Determine the [x, y] coordinate at the center of the cell enclosing the given text.  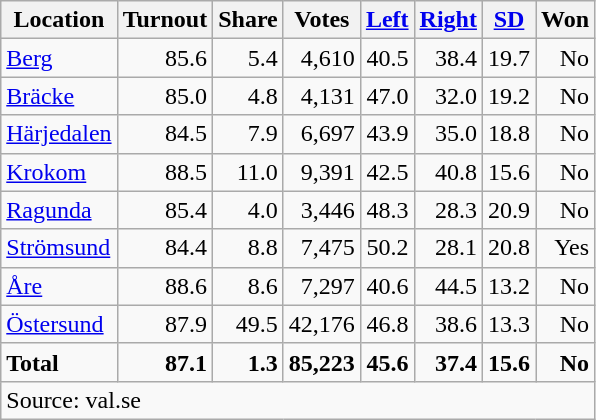
84.4 [165, 248]
13.2 [508, 286]
Yes [566, 248]
Strömsund [59, 248]
40.8 [448, 172]
18.8 [508, 134]
85,223 [322, 362]
50.2 [387, 248]
40.5 [387, 58]
Krokom [59, 172]
Left [387, 20]
49.5 [248, 324]
87.1 [165, 362]
3,446 [322, 210]
11.0 [248, 172]
45.6 [387, 362]
Won [566, 20]
7,475 [322, 248]
85.0 [165, 96]
4.0 [248, 210]
Turnout [165, 20]
47.0 [387, 96]
32.0 [448, 96]
4,131 [322, 96]
85.4 [165, 210]
Ragunda [59, 210]
9,391 [322, 172]
Total [59, 362]
19.2 [508, 96]
28.1 [448, 248]
4.8 [248, 96]
Location [59, 20]
20.9 [508, 210]
5.4 [248, 58]
SD [508, 20]
38.6 [448, 324]
19.7 [508, 58]
38.4 [448, 58]
Bräcke [59, 96]
Berg [59, 58]
1.3 [248, 362]
Östersund [59, 324]
Source: val.se [298, 400]
Votes [322, 20]
40.6 [387, 286]
7,297 [322, 286]
Härjedalen [59, 134]
8.6 [248, 286]
42.5 [387, 172]
Right [448, 20]
20.8 [508, 248]
7.9 [248, 134]
Share [248, 20]
44.5 [448, 286]
6,697 [322, 134]
84.5 [165, 134]
48.3 [387, 210]
4,610 [322, 58]
28.3 [448, 210]
Åre [59, 286]
46.8 [387, 324]
42,176 [322, 324]
35.0 [448, 134]
13.3 [508, 324]
88.5 [165, 172]
43.9 [387, 134]
85.6 [165, 58]
8.8 [248, 248]
37.4 [448, 362]
87.9 [165, 324]
88.6 [165, 286]
